Return (X, Y) of the center of cell containing provided text 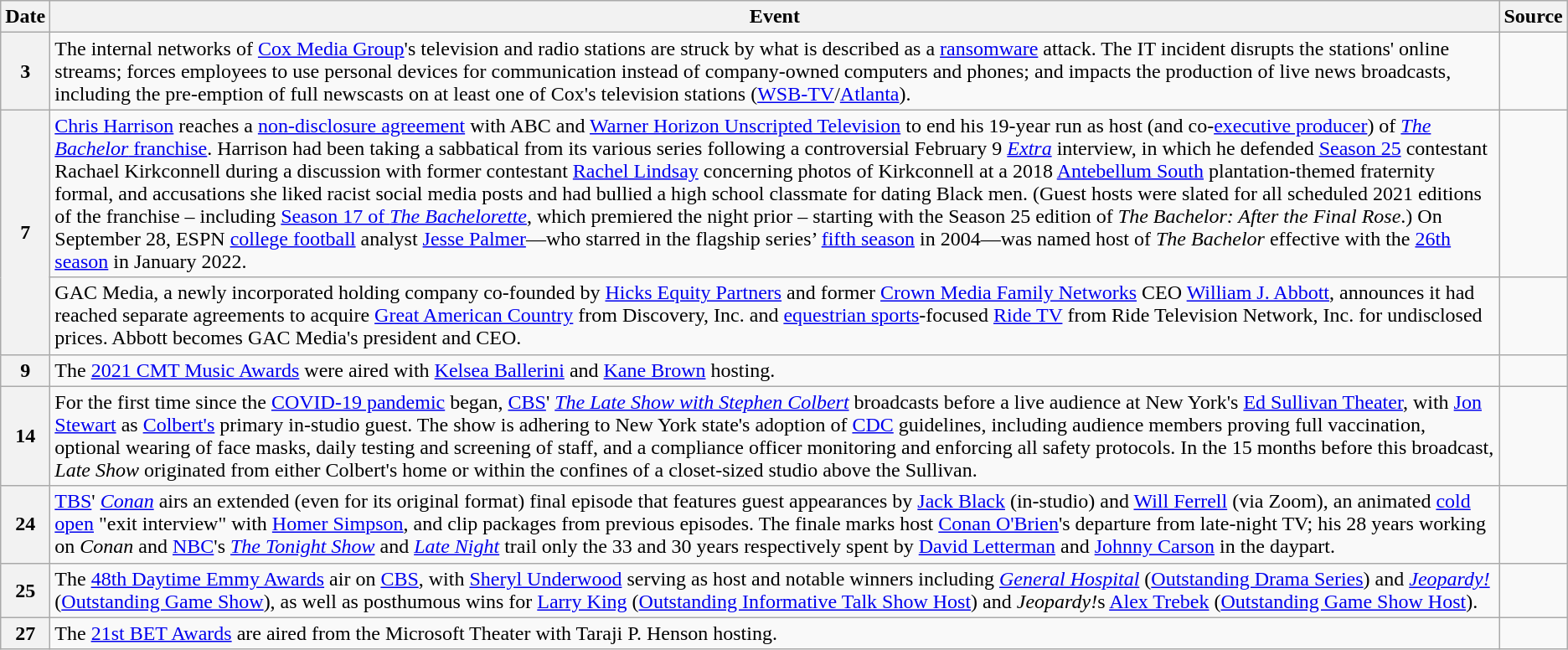
The 21st BET Awards are aired from the Microsoft Theater with Taraji P. Henson hosting. (775, 633)
9 (25, 370)
Source (1533, 17)
7 (25, 232)
Date (25, 17)
14 (25, 436)
3 (25, 71)
Event (775, 17)
25 (25, 590)
27 (25, 633)
The 2021 CMT Music Awards were aired with Kelsea Ballerini and Kane Brown hosting. (775, 370)
24 (25, 524)
